Return (x, y) of the center of cell containing provided text 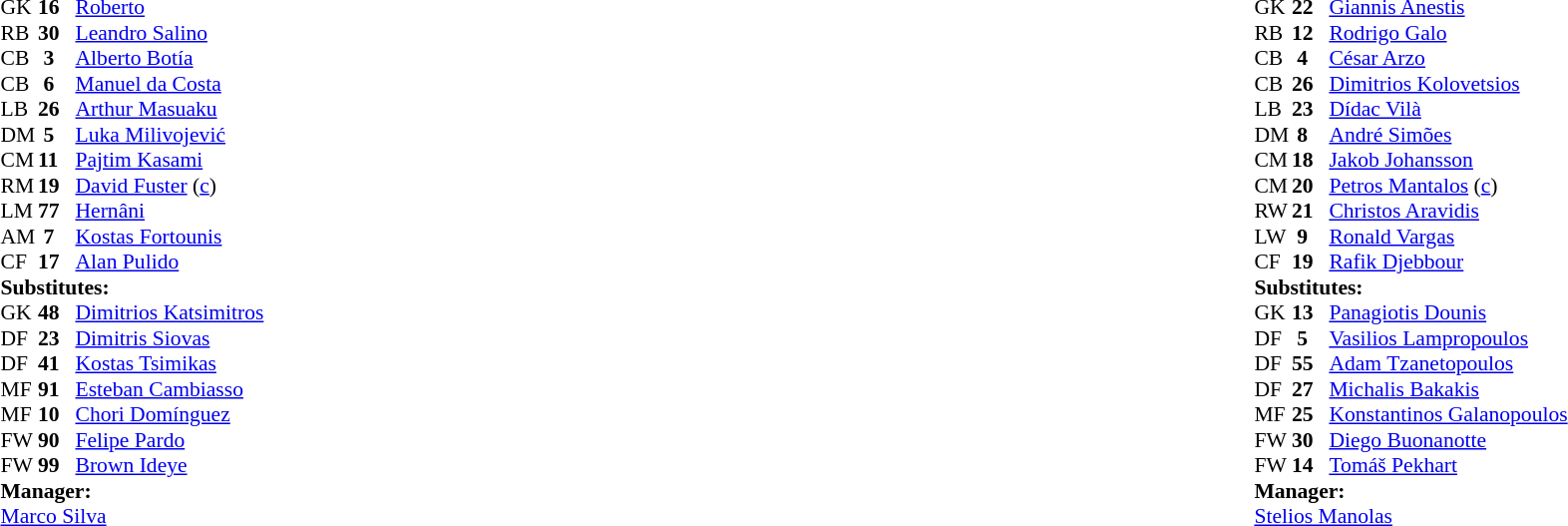
17 (57, 263)
Michalis Bakakis (1448, 389)
14 (1311, 466)
12 (1311, 33)
Jakob Johansson (1448, 161)
Hernâni (170, 211)
Leandro Salino (170, 33)
Konstantinos Galanopoulos (1448, 414)
Luka Milivojević (170, 135)
10 (57, 414)
8 (1311, 135)
Rodrigo Galo (1448, 33)
Ronald Vargas (1448, 237)
Alberto Botía (170, 59)
21 (1311, 211)
Dimitris Siovas (170, 338)
Alan Pulido (170, 263)
Dídac Vilà (1448, 109)
LM (19, 211)
99 (57, 466)
Kostas Fortounis (170, 237)
Arthur Masuaku (170, 109)
Esteban Cambiasso (170, 389)
Tomáš Pekhart (1448, 466)
Diego Buonanotte (1448, 440)
Brown Ideye (170, 466)
Vasilios Lampropoulos (1448, 338)
9 (1311, 237)
Kostas Tsimikas (170, 364)
13 (1311, 312)
Adam Tzanetopoulos (1448, 364)
20 (1311, 186)
77 (57, 211)
18 (1311, 161)
3 (57, 59)
91 (57, 389)
41 (57, 364)
Rafik Djebbour (1448, 263)
LW (1273, 237)
11 (57, 161)
25 (1311, 414)
Dimitrios Kolovetsios (1448, 84)
RM (19, 186)
RW (1273, 211)
André Simões (1448, 135)
César Arzo (1448, 59)
48 (57, 312)
90 (57, 440)
Pajtim Kasami (170, 161)
Manuel da Costa (170, 84)
AM (19, 237)
Felipe Pardo (170, 440)
27 (1311, 389)
Dimitrios Katsimitros (170, 312)
Christos Aravidis (1448, 211)
4 (1311, 59)
55 (1311, 364)
David Fuster (c) (170, 186)
7 (57, 237)
Chori Domínguez (170, 414)
Petros Mantalos (c) (1448, 186)
Panagiotis Dounis (1448, 312)
6 (57, 84)
